Capture the cell that displays the provided text and extract its (X, Y) central coordinate. 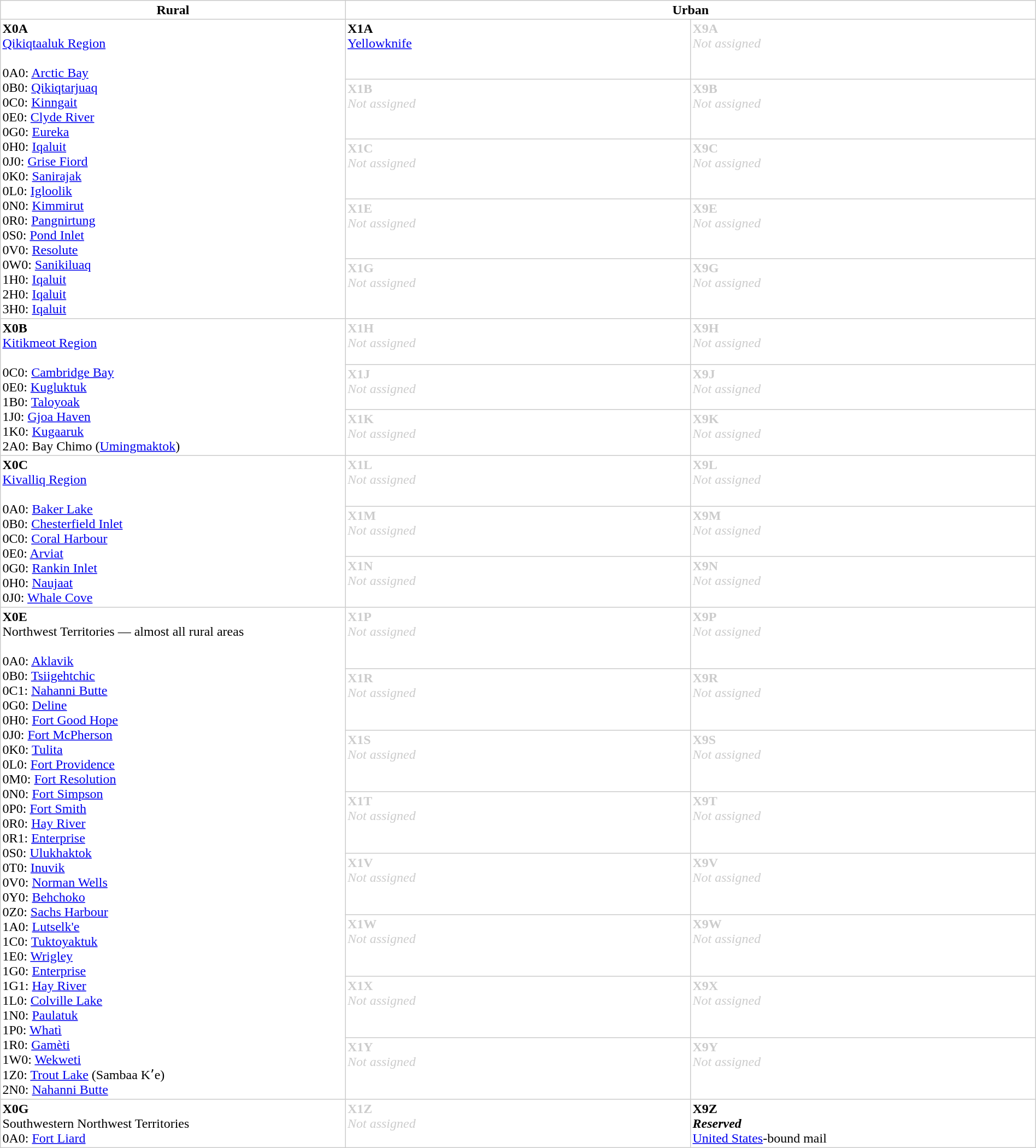
X1ZNot assigned (518, 1123)
X9KNot assigned (863, 433)
X1MNot assigned (518, 531)
X1JNot assigned (518, 387)
X1XNot assigned (518, 1007)
X9HNot assigned (863, 341)
Urban (691, 10)
X1VNot assigned (518, 884)
X1RNot assigned (518, 699)
X0CKivalliq Region0A0: Baker Lake 0B0: Chesterfield Inlet 0C0: Coral Harbour 0E0: Arviat 0G0: Rankin Inlet 0H0: Naujaat 0J0: Whale Cove (173, 531)
X1AYellowknife (518, 49)
X1CNot assigned (518, 169)
X1KNot assigned (518, 433)
X9YNot assigned (863, 1068)
X9RNot assigned (863, 699)
X9LNot assigned (863, 481)
X9WNot assigned (863, 945)
X1NNot assigned (518, 582)
X1TNot assigned (518, 822)
X9TNot assigned (863, 822)
X9GNot assigned (863, 289)
X9PNot assigned (863, 638)
X9BNot assigned (863, 109)
X9ENot assigned (863, 229)
X1BNot assigned (518, 109)
X9CNot assigned (863, 169)
Rural (173, 10)
X9ANot assigned (863, 49)
X9NNot assigned (863, 582)
X9MNot assigned (863, 531)
X9ZReservedUnited States-bound mail (863, 1123)
X1ENot assigned (518, 229)
X9VNot assigned (863, 884)
X1GNot assigned (518, 289)
X9JNot assigned (863, 387)
X1SNot assigned (518, 761)
X9SNot assigned (863, 761)
X9XNot assigned (863, 1007)
X1LNot assigned (518, 481)
X1HNot assigned (518, 341)
X1YNot assigned (518, 1068)
X0GSouthwestern Northwest Territories0A0: Fort Liard (173, 1123)
X1WNot assigned (518, 945)
X1PNot assigned (518, 638)
X0BKitikmeot Region0C0: Cambridge Bay 0E0: Kugluktuk 1B0: Taloyoak 1J0: Gjoa Haven 1K0: Kugaaruk 2A0: Bay Chimo (Umingmaktok) (173, 387)
